From the cell containing the given text, extract its center point as (X, Y) coordinate. 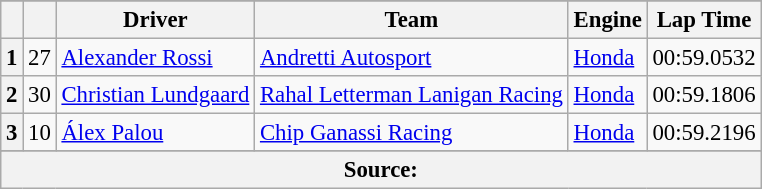
00:59.1806 (704, 95)
27 (40, 58)
3 (12, 133)
Driver (156, 20)
Rahal Letterman Lanigan Racing (412, 95)
Álex Palou (156, 133)
Lap Time (704, 20)
Engine (608, 20)
00:59.0532 (704, 58)
2 (12, 95)
30 (40, 95)
1 (12, 58)
00:59.2196 (704, 133)
Andretti Autosport (412, 58)
Chip Ganassi Racing (412, 133)
Christian Lundgaard (156, 95)
Alexander Rossi (156, 58)
10 (40, 133)
Team (412, 20)
Source: (381, 170)
